Return [X, Y] of the center of cell containing provided text 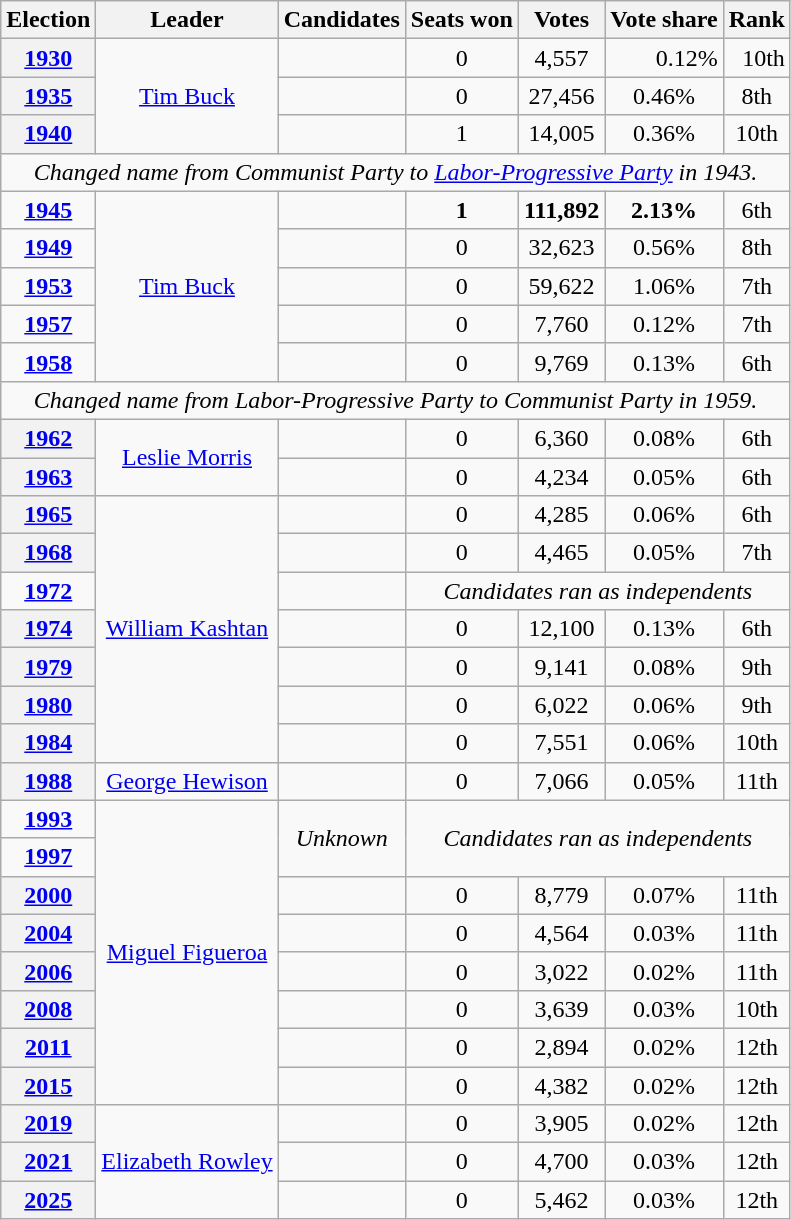
1962 [48, 438]
4,700 [561, 1162]
32,623 [561, 248]
2004 [48, 933]
Candidates [342, 20]
2008 [48, 1009]
111,892 [561, 210]
9,769 [561, 362]
7,066 [561, 781]
1.06% [664, 286]
1957 [48, 324]
2025 [48, 1200]
Seats won [462, 20]
3,905 [561, 1124]
14,005 [561, 134]
2015 [48, 1085]
2006 [48, 971]
1979 [48, 667]
1965 [48, 515]
0.36% [664, 134]
Unknown [342, 838]
Election [48, 20]
5,462 [561, 1200]
59,622 [561, 286]
1953 [48, 286]
7,551 [561, 743]
Changed name from Labor-Progressive Party to Communist Party in 1959. [396, 400]
1963 [48, 477]
1972 [48, 591]
4,285 [561, 515]
George Hewison [187, 781]
1984 [48, 743]
Elizabeth Rowley [187, 1162]
2000 [48, 895]
1974 [48, 629]
1949 [48, 248]
6,022 [561, 705]
Votes [561, 20]
2011 [48, 1047]
9,141 [561, 667]
1997 [48, 857]
1988 [48, 781]
3,639 [561, 1009]
1940 [48, 134]
12,100 [561, 629]
0.07% [664, 895]
Changed name from Communist Party to Labor-Progressive Party in 1943. [396, 172]
1935 [48, 96]
Leslie Morris [187, 457]
0.56% [664, 248]
2021 [48, 1162]
0.46% [664, 96]
Leader [187, 20]
Vote share [664, 20]
1945 [48, 210]
4,557 [561, 58]
4,564 [561, 933]
2019 [48, 1124]
6,360 [561, 438]
1958 [48, 362]
4,465 [561, 553]
4,382 [561, 1085]
Rank [756, 20]
3,022 [561, 971]
2,894 [561, 1047]
2.13% [664, 210]
William Kashtan [187, 629]
8,779 [561, 895]
4,234 [561, 477]
7,760 [561, 324]
Miguel Figueroa [187, 952]
1930 [48, 58]
1980 [48, 705]
1993 [48, 819]
27,456 [561, 96]
1968 [48, 553]
